Return the (X, Y) coordinate for the center point of the cell that contains the specified text.  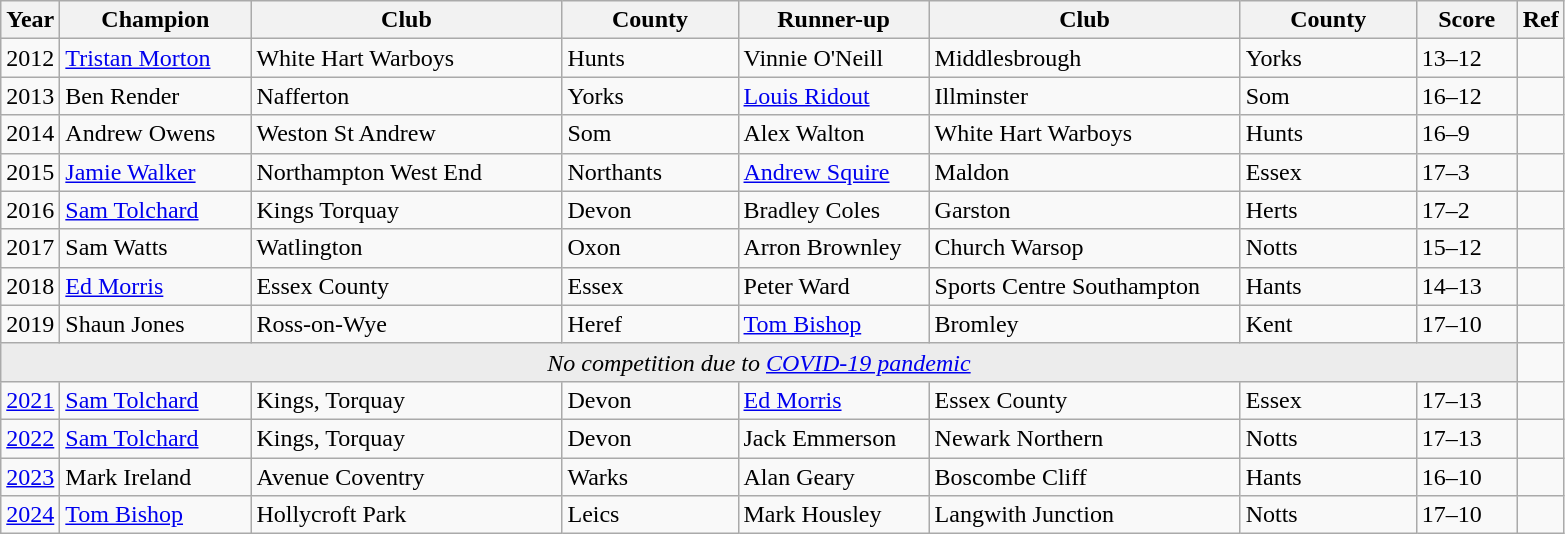
Weston St Andrew (406, 134)
Vinnie O'Neill (834, 58)
17–2 (1466, 210)
Church Warsop (1084, 248)
Year (30, 20)
Northampton West End (406, 172)
No competition due to COVID-19 pandemic (759, 362)
Mark Ireland (156, 477)
Warks (650, 477)
Heref (650, 324)
Jack Emmerson (834, 438)
Middlesbrough (1084, 58)
Bromley (1084, 324)
2022 (30, 438)
Shaun Jones (156, 324)
Alex Walton (834, 134)
Maldon (1084, 172)
Watlington (406, 248)
Ben Render (156, 96)
17–3 (1466, 172)
16–9 (1466, 134)
Leics (650, 515)
Oxon (650, 248)
Illminster (1084, 96)
Runner-up (834, 20)
Kings Torquay (406, 210)
Andrew Squire (834, 172)
2024 (30, 515)
Mark Housley (834, 515)
Newark Northern (1084, 438)
Hollycroft Park (406, 515)
Ross-on-Wye (406, 324)
13–12 (1466, 58)
Ref (1540, 20)
2021 (30, 400)
2018 (30, 286)
Langwith Junction (1084, 515)
Score (1466, 20)
2014 (30, 134)
2016 (30, 210)
Jamie Walker (156, 172)
Tristan Morton (156, 58)
Garston (1084, 210)
16–12 (1466, 96)
Herts (1328, 210)
Boscombe Cliff (1084, 477)
2015 (30, 172)
2013 (30, 96)
2019 (30, 324)
Alan Geary (834, 477)
2012 (30, 58)
Andrew Owens (156, 134)
14–13 (1466, 286)
16–10 (1466, 477)
2017 (30, 248)
2023 (30, 477)
Sam Watts (156, 248)
15–12 (1466, 248)
Nafferton (406, 96)
Avenue Coventry (406, 477)
Champion (156, 20)
Kent (1328, 324)
Peter Ward (834, 286)
Arron Brownley (834, 248)
Louis Ridout (834, 96)
Bradley Coles (834, 210)
Northants (650, 172)
Sports Centre Southampton (1084, 286)
